For the text-containing cell, return its midpoint in [X, Y] coordinate format. 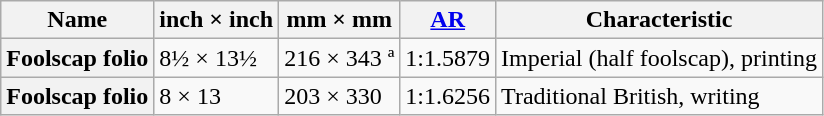
203 × 330 [340, 96]
1:1.5879 [448, 58]
AR [448, 20]
1:1.6256 [448, 96]
8½ × 13½ [216, 58]
Traditional British, writing [660, 96]
8 × 13 [216, 96]
mm × mm [340, 20]
Characteristic [660, 20]
Name [78, 20]
inch × inch [216, 20]
Imperial (half foolscap), printing [660, 58]
216 × 343 ª [340, 58]
